Search for the cell housing the specified text and yield its [X, Y] center coordinate. 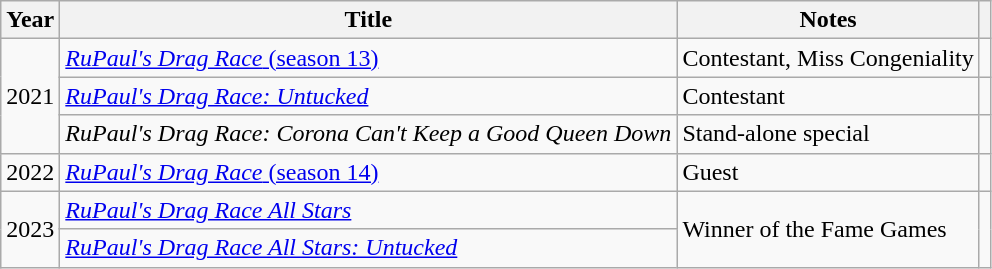
RuPaul's Drag Race (season 13) [368, 58]
Title [368, 20]
Year [30, 20]
Notes [828, 20]
Winner of the Fame Games [828, 229]
RuPaul's Drag Race: Untucked [368, 96]
2022 [30, 172]
RuPaul's Drag Race: Corona Can't Keep a Good Queen Down [368, 134]
Contestant, Miss Congeniality [828, 58]
Contestant [828, 96]
RuPaul's Drag Race All Stars [368, 210]
Stand-alone special [828, 134]
Guest [828, 172]
RuPaul's Drag Race All Stars: Untucked [368, 248]
2023 [30, 229]
2021 [30, 96]
RuPaul's Drag Race (season 14) [368, 172]
